Locate the cell with the specified text and output its [x, y] center coordinate. 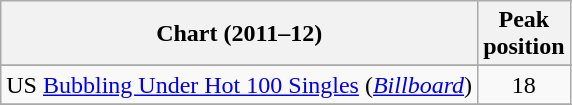
18 [524, 85]
Peakposition [524, 34]
US Bubbling Under Hot 100 Singles (Billboard) [240, 85]
Chart (2011–12) [240, 34]
